Scan for the cell matching the given text and deliver its [x, y] coordinate at center. 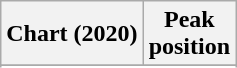
Peakposition [189, 34]
Chart (2020) [72, 34]
